Capture the cell that displays the provided text and extract its [X, Y] central coordinate. 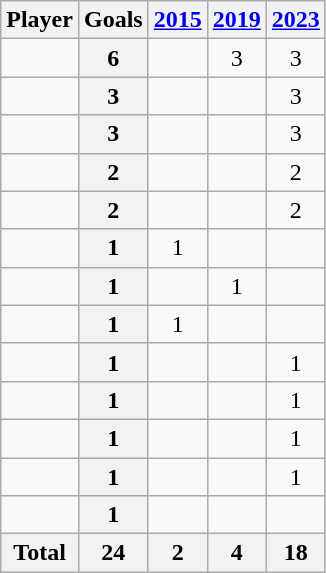
Player [40, 20]
2019 [236, 20]
Goals [113, 20]
4 [236, 553]
24 [113, 553]
2015 [178, 20]
18 [296, 553]
6 [113, 58]
Total [40, 553]
2023 [296, 20]
